Provide the [x, y] coordinate of the cell's center where the given text is located.  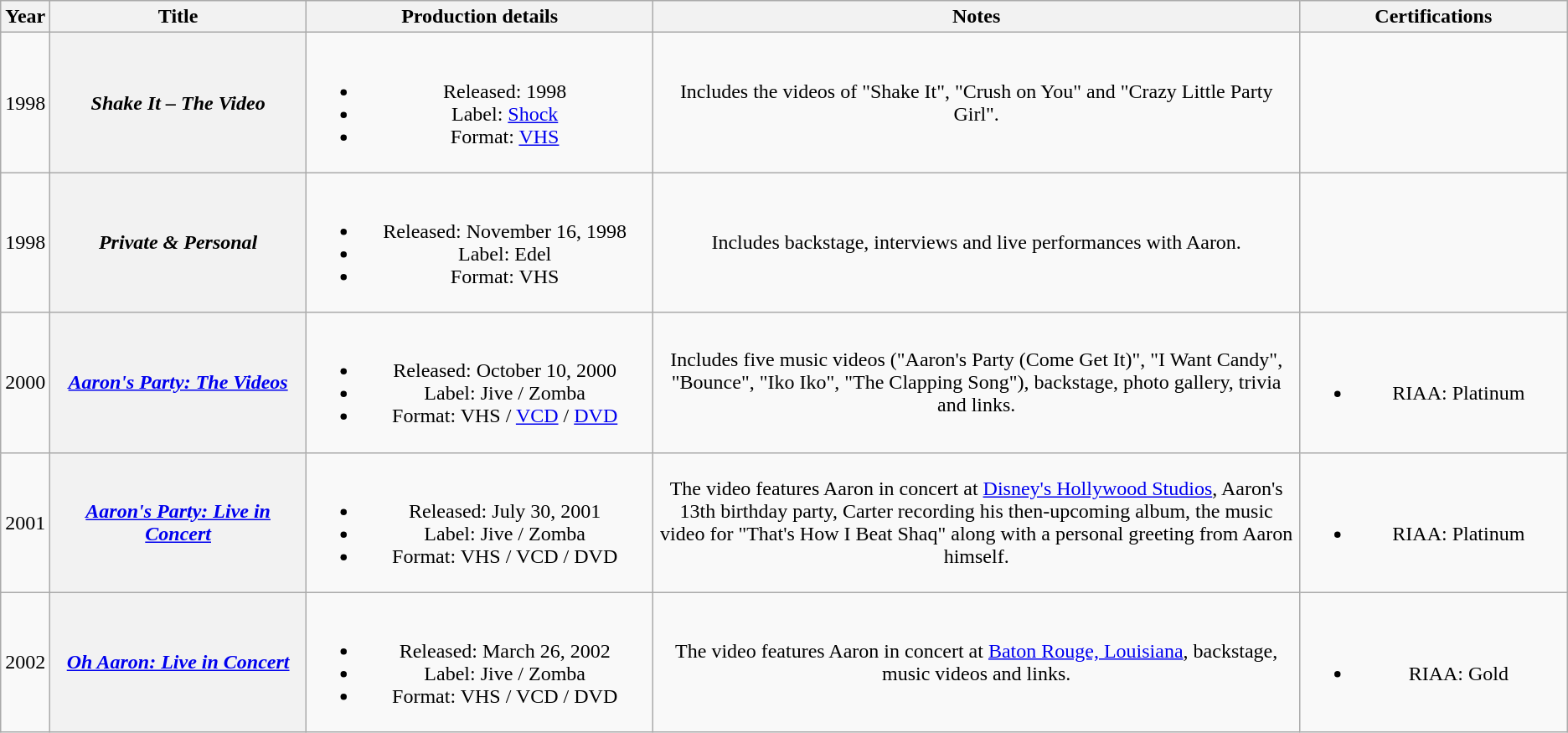
Released: October 10, 2000Label: Jive / ZombaFormat: VHS / VCD / DVD [479, 382]
Aaron's Party: The Videos [178, 382]
Released: November 16, 1998Label: EdelFormat: VHS [479, 243]
Certifications [1433, 17]
Title [178, 17]
Released: 1998Label: ShockFormat: VHS [479, 102]
2002 [25, 662]
Private & Personal [178, 243]
Notes [977, 17]
Production details [479, 17]
RIAA: Gold [1433, 662]
2000 [25, 382]
Aaron's Party: Live in Concert [178, 523]
The video features Aaron in concert at Baton Rouge, Louisiana, backstage, music videos and links. [977, 662]
Includes the videos of "Shake It", "Crush on You" and "Crazy Little Party Girl". [977, 102]
Year [25, 17]
2001 [25, 523]
Oh Aaron: Live in Concert [178, 662]
Released: March 26, 2002Label: Jive / ZombaFormat: VHS / VCD / DVD [479, 662]
Includes backstage, interviews and live performances with Aaron. [977, 243]
Released: July 30, 2001Label: Jive / ZombaFormat: VHS / VCD / DVD [479, 523]
Shake It – The Video [178, 102]
